Search for the cell housing the specified text and yield its [x, y] center coordinate. 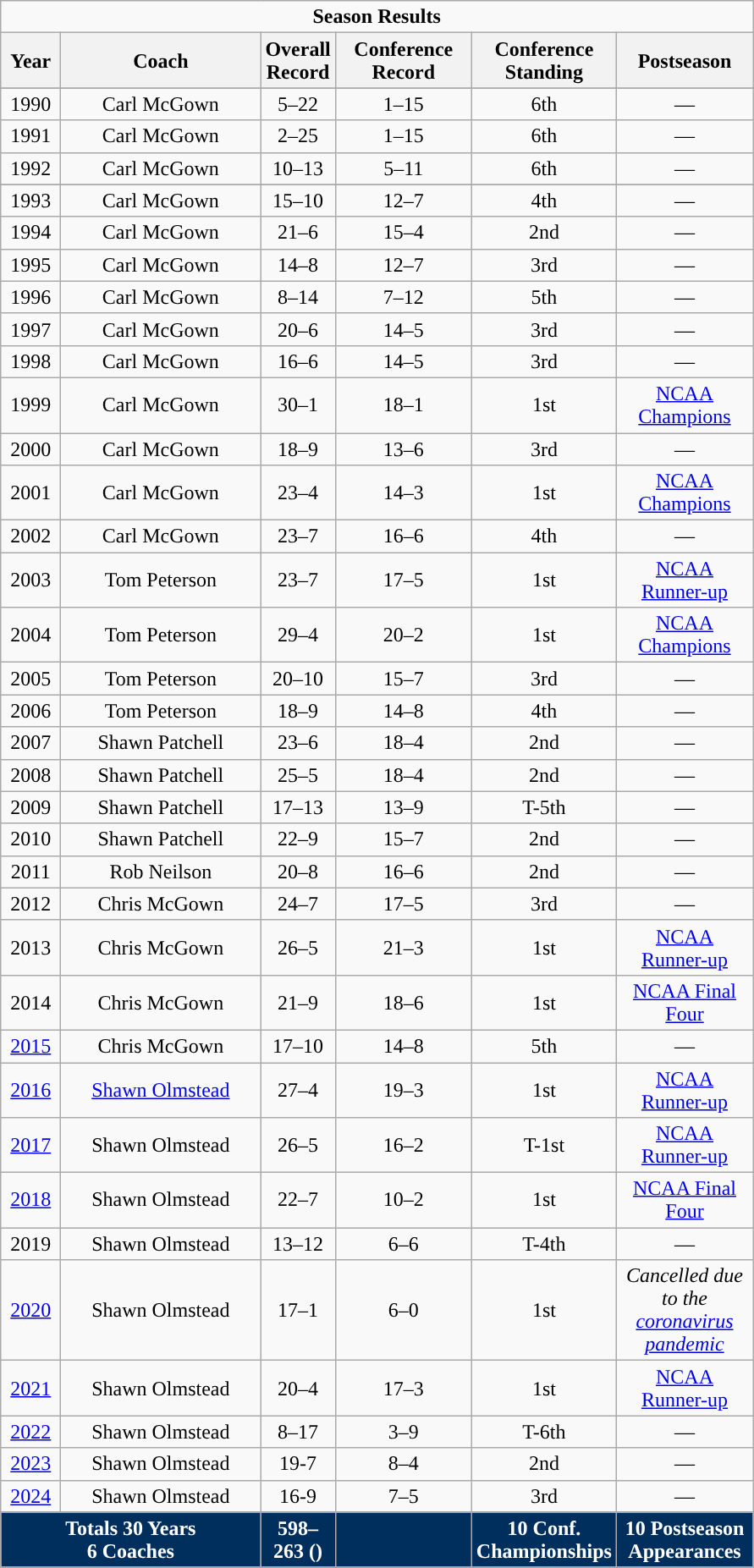
1994 [30, 233]
T-6th [543, 1432]
7–12 [403, 297]
27–4 [298, 1090]
T-4th [543, 1244]
14–3 [403, 492]
2015 [30, 1046]
T-1st [543, 1146]
2023 [30, 1464]
1993 [30, 201]
15–4 [403, 233]
10–13 [298, 168]
21–3 [403, 948]
20–4 [298, 1388]
1995 [30, 265]
10–2 [403, 1200]
2018 [30, 1200]
18–6 [403, 1002]
2–25 [298, 136]
24–7 [298, 904]
17–10 [298, 1046]
2012 [30, 904]
2014 [30, 1002]
17–3 [403, 1388]
16-9 [298, 1496]
8–14 [298, 297]
30–1 [298, 404]
20–10 [298, 679]
Rob Neilson [161, 872]
10 Postseason Appearances [684, 1540]
16–2 [403, 1146]
13–9 [403, 807]
22–9 [298, 839]
23–6 [298, 743]
2005 [30, 679]
17–13 [298, 807]
1998 [30, 361]
2021 [30, 1388]
2022 [30, 1432]
2000 [30, 449]
7–5 [403, 1496]
6–0 [403, 1310]
Year [30, 61]
8–4 [403, 1464]
25–5 [298, 775]
8–17 [298, 1432]
5–11 [403, 168]
15–10 [298, 201]
17–1 [298, 1310]
Postseason [684, 61]
T-5th [543, 807]
2007 [30, 743]
29–4 [298, 635]
19–3 [403, 1090]
2010 [30, 839]
2019 [30, 1244]
2008 [30, 775]
1992 [30, 168]
1999 [30, 404]
21–6 [298, 233]
3–9 [403, 1432]
Coach [161, 61]
2020 [30, 1310]
18–1 [403, 404]
5–22 [298, 104]
2013 [30, 948]
2003 [30, 580]
Totals 30 Years6 Coaches [130, 1540]
Conference Record [403, 61]
1997 [30, 329]
2011 [30, 872]
Conference Standing [543, 61]
2002 [30, 536]
2017 [30, 1146]
21–9 [298, 1002]
2009 [30, 807]
2024 [30, 1496]
23–4 [298, 492]
19-7 [298, 1464]
2004 [30, 635]
2016 [30, 1090]
6–6 [403, 1244]
2001 [30, 492]
13–6 [403, 449]
598–263 () [298, 1540]
20–6 [298, 329]
1996 [30, 297]
2006 [30, 711]
20–8 [298, 872]
Cancelled due to the coronavirus pandemic [684, 1310]
22–7 [298, 1200]
20–2 [403, 635]
Overall Record [298, 61]
10 Conf. Championships [543, 1540]
1990 [30, 104]
13–12 [298, 1244]
1991 [30, 136]
Season Results [377, 17]
